Identify which cell holds the provided text, then report its [X, Y] central coordinate. 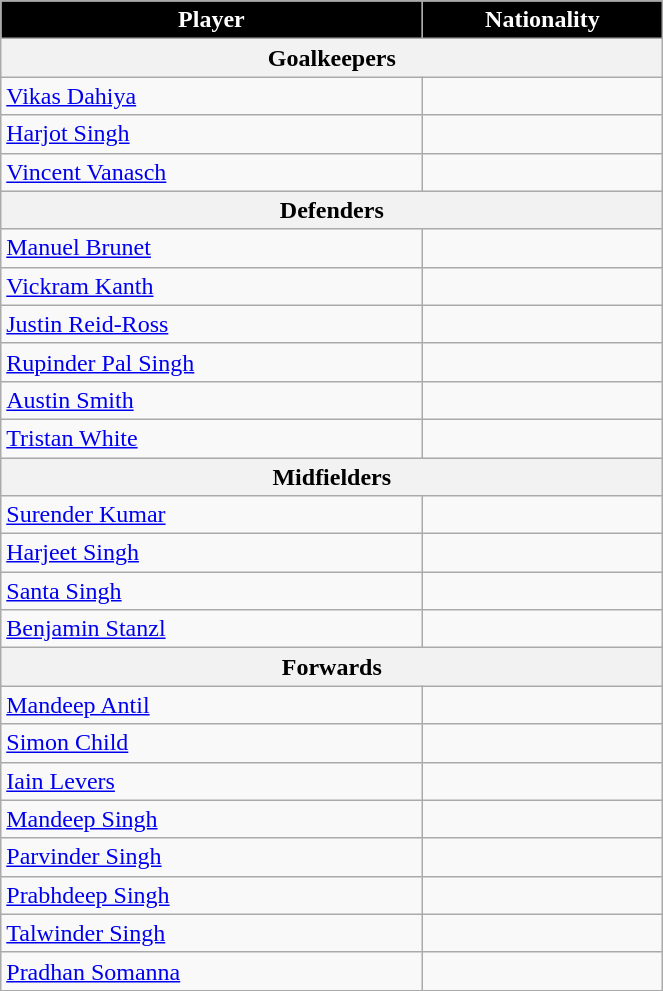
Forwards [332, 667]
Harjeet Singh [212, 553]
Harjot Singh [212, 134]
Mandeep Singh [212, 819]
Parvinder Singh [212, 857]
Simon Child [212, 743]
Prabhdeep Singh [212, 895]
Talwinder Singh [212, 933]
Santa Singh [212, 591]
Benjamin Stanzl [212, 629]
Vikas Dahiya [212, 96]
Player [212, 20]
Iain Levers [212, 781]
Goalkeepers [332, 58]
Pradhan Somanna [212, 971]
Rupinder Pal Singh [212, 362]
Justin Reid-Ross [212, 324]
Vincent Vanasch [212, 172]
Midfielders [332, 477]
Austin Smith [212, 400]
Defenders [332, 210]
Mandeep Antil [212, 705]
Nationality [542, 20]
Surender Kumar [212, 515]
Vickram Kanth [212, 286]
Tristan White [212, 438]
Manuel Brunet [212, 248]
